Extract the (x, y) coordinate from the center of the cell holding the provided text.  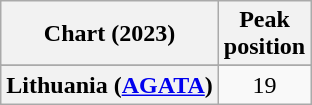
Chart (2023) (110, 34)
19 (264, 85)
Lithuania (AGATA) (110, 85)
Peakposition (264, 34)
